Locate the cell with the specified text and output its (x, y) center coordinate. 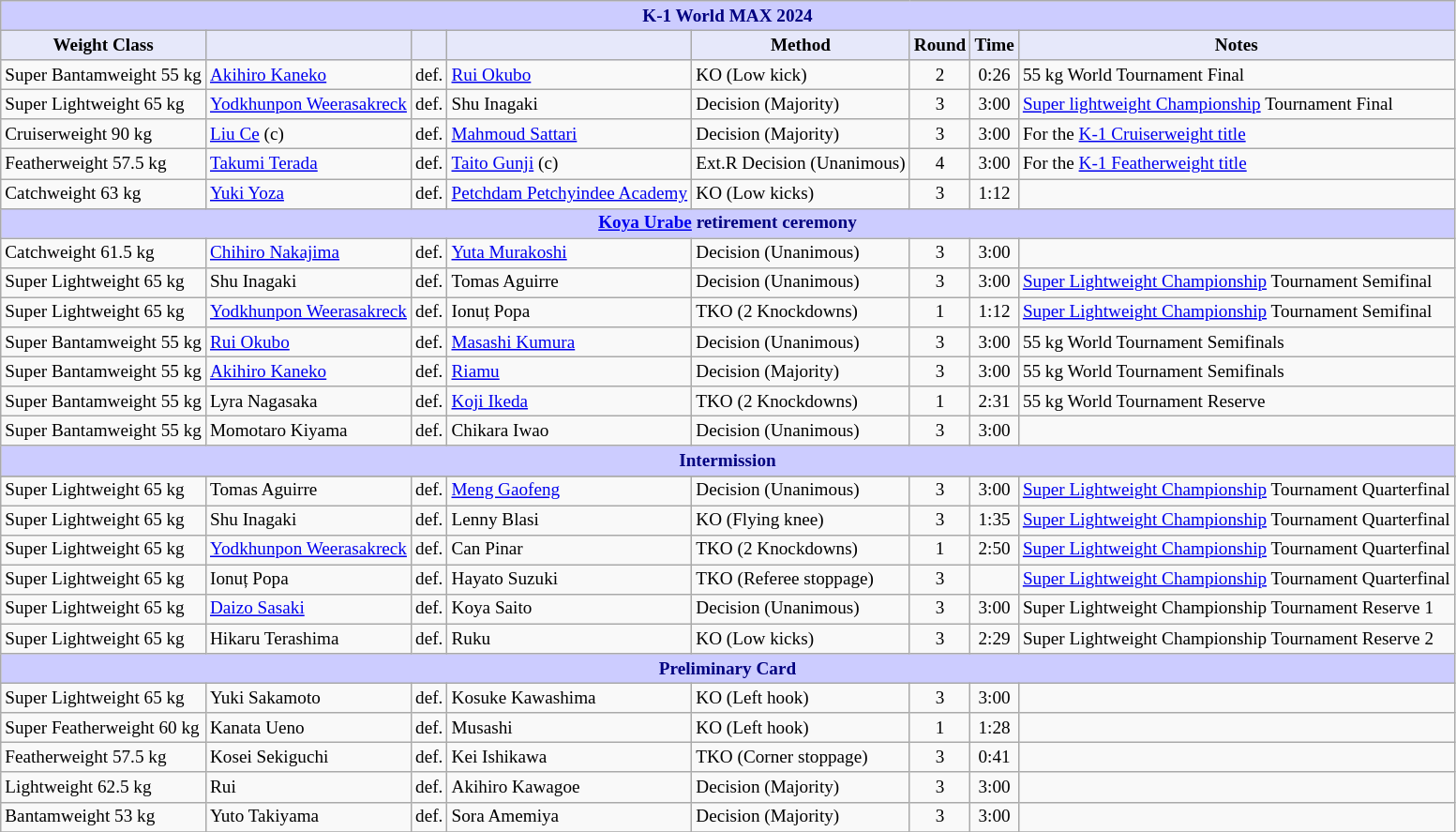
Koya Urabe retirement ceremony (728, 223)
Kei Ishikawa (570, 758)
Ruku (570, 639)
Kanata Ueno (308, 728)
Rui (308, 787)
Lenny Blasi (570, 520)
Hikaru Terashima (308, 639)
2:31 (994, 401)
Musashi (570, 728)
TKO (Referee stoppage) (801, 580)
Notes (1236, 45)
Kosuke Kawashima (570, 698)
Momotaro Kiyama (308, 431)
Catchweight 63 kg (103, 193)
Chihiro Nakajima (308, 253)
Intermission (728, 461)
Bantamweight 53 kg (103, 817)
Meng Gaofeng (570, 491)
Cruiserweight 90 kg (103, 134)
Riamu (570, 371)
Daizo Sasaki (308, 609)
Takumi Terada (308, 164)
Mahmoud Sattari (570, 134)
Weight Class (103, 45)
Kosei Sekiguchi (308, 758)
For the K-1 Cruiserweight title (1236, 134)
2:50 (994, 550)
Yuta Murakoshi (570, 253)
Liu Ce (c) (308, 134)
Round (939, 45)
Yuto Takiyama (308, 817)
Chikara Iwao (570, 431)
KO (Flying knee) (801, 520)
Yuki Yoza (308, 193)
55 kg World Tournament Reserve (1236, 401)
Masashi Kumura (570, 342)
TKO (Corner stoppage) (801, 758)
Ext.R Decision (Unanimous) (801, 164)
Catchweight 61.5 kg (103, 253)
Petchdam Petchyindee Academy (570, 193)
Koya Saito (570, 609)
4 (939, 164)
0:41 (994, 758)
Super Lightweight Championship Tournament Reserve 2 (1236, 639)
Method (801, 45)
Sora Amemiya (570, 817)
Preliminary Card (728, 669)
Taito Gunji (c) (570, 164)
Can Pinar (570, 550)
55 kg World Tournament Final (1236, 75)
Super Featherweight 60 kg (103, 728)
1:28 (994, 728)
2:29 (994, 639)
Time (994, 45)
K-1 World MAX 2024 (728, 16)
Yuki Sakamoto (308, 698)
Lightweight 62.5 kg (103, 787)
Hayato Suzuki (570, 580)
KO (Low kick) (801, 75)
1:35 (994, 520)
Super lightweight Championship Tournament Final (1236, 104)
Super Lightweight Championship Tournament Reserve 1 (1236, 609)
Lyra Nagasaka (308, 401)
2 (939, 75)
Koji Ikeda (570, 401)
0:26 (994, 75)
Akihiro Kawagoe (570, 787)
For the K-1 Featherweight title (1236, 164)
